Provide the (x, y) coordinate of the cell's center where the given text is located.  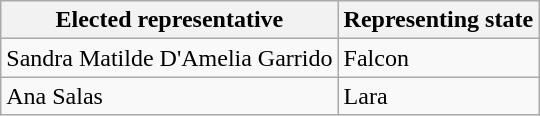
Lara (438, 96)
Elected representative (170, 20)
Ana Salas (170, 96)
Sandra Matilde D'Amelia Garrido (170, 58)
Representing state (438, 20)
Falcon (438, 58)
